Detect which cell encompasses the target text, then output its [x, y] center coordinate. 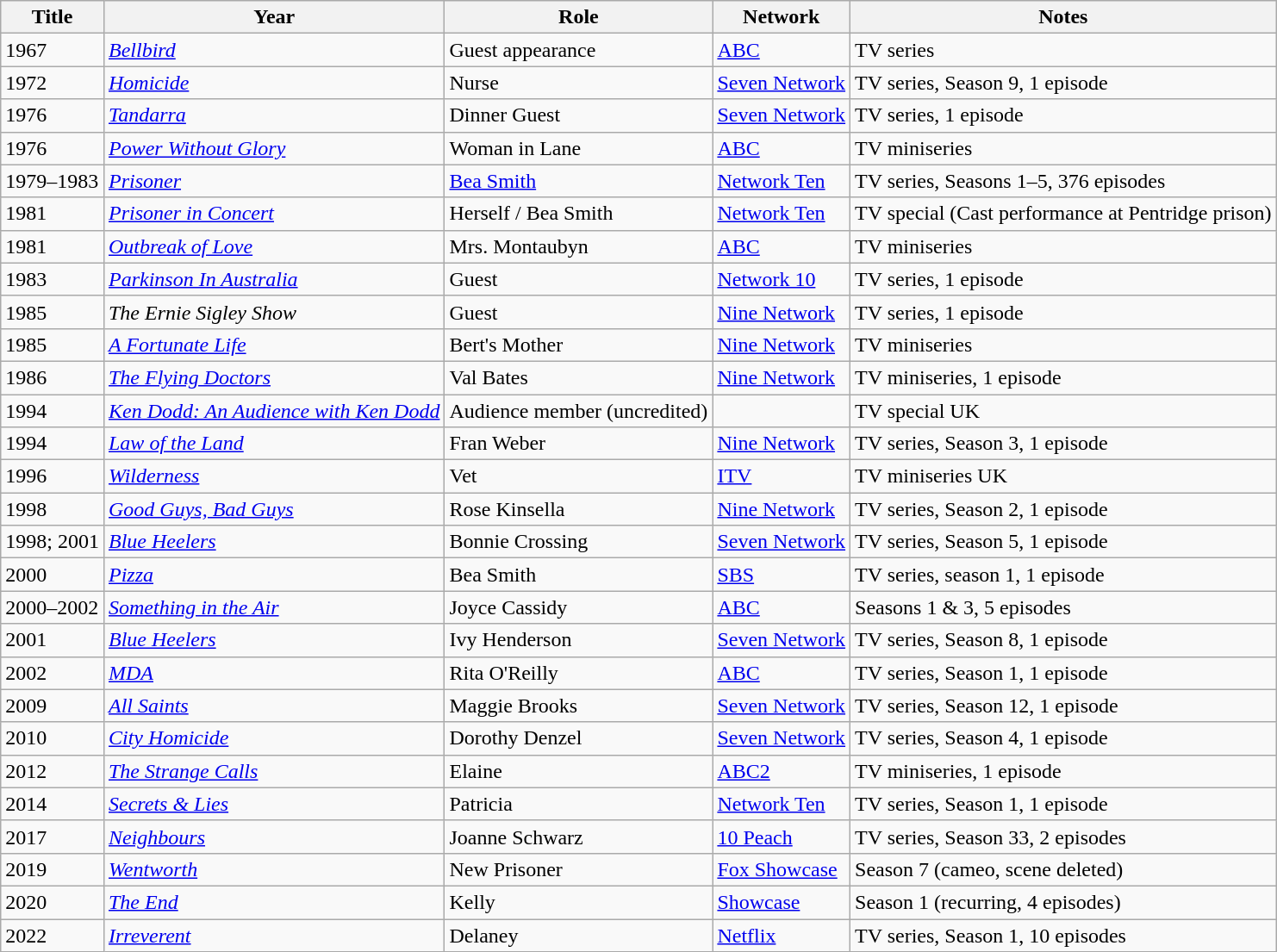
Prisoner [274, 181]
Nurse [579, 83]
All Saints [274, 706]
Kelly [579, 902]
Vet [579, 476]
Neighbours [274, 837]
Rita O'Reilly [579, 673]
1972 [53, 83]
Seasons 1 & 3, 5 episodes [1063, 607]
Ivy Henderson [579, 640]
1979–1983 [53, 181]
Something in the Air [274, 607]
City Homicide [274, 738]
Parkinson In Australia [274, 279]
TV series, Season 2, 1 episode [1063, 509]
Season 7 (cameo, scene deleted) [1063, 869]
TV series, Season 9, 1 episode [1063, 83]
2022 [53, 935]
2014 [53, 804]
1998 [53, 509]
Ken Dodd: An Audience with Ken Dodd [274, 411]
TV series, Season 33, 2 episodes [1063, 837]
Netflix [782, 935]
Audience member (uncredited) [579, 411]
Network 10 [782, 279]
Guest appearance [579, 50]
TV series, Season 4, 1 episode [1063, 738]
TV series, season 1, 1 episode [1063, 575]
2017 [53, 837]
Showcase [782, 902]
TV series, Season 8, 1 episode [1063, 640]
TV special (Cast performance at Pentridge prison) [1063, 214]
Joanne Schwarz [579, 837]
Maggie Brooks [579, 706]
2000 [53, 575]
TV miniseries UK [1063, 476]
Wentworth [274, 869]
2001 [53, 640]
2000–2002 [53, 607]
1967 [53, 50]
Homicide [274, 83]
The Flying Doctors [274, 377]
TV series, Season 5, 1 episode [1063, 542]
Delaney [579, 935]
2020 [53, 902]
Mrs. Montaubyn [579, 246]
2019 [53, 869]
A Fortunate Life [274, 345]
2010 [53, 738]
Rose Kinsella [579, 509]
Title [53, 17]
Dinner Guest [579, 115]
Outbreak of Love [274, 246]
Pizza [274, 575]
Herself / Bea Smith [579, 214]
Joyce Cassidy [579, 607]
Patricia [579, 804]
Val Bates [579, 377]
1998; 2001 [53, 542]
10 Peach [782, 837]
The Ernie Sigley Show [274, 312]
TV series, Season 3, 1 episode [1063, 444]
The Strange Calls [274, 771]
Prisoner in Concert [274, 214]
Notes [1063, 17]
ITV [782, 476]
TV series, Season 12, 1 episode [1063, 706]
Irreverent [274, 935]
New Prisoner [579, 869]
Elaine [579, 771]
2002 [53, 673]
Year [274, 17]
SBS [782, 575]
Secrets & Lies [274, 804]
Bonnie Crossing [579, 542]
1983 [53, 279]
ABC2 [782, 771]
Good Guys, Bad Guys [274, 509]
TV series [1063, 50]
Network [782, 17]
Dorothy Denzel [579, 738]
1986 [53, 377]
Tandarra [274, 115]
2009 [53, 706]
1996 [53, 476]
Bellbird [274, 50]
Wilderness [274, 476]
MDA [274, 673]
Fox Showcase [782, 869]
The End [274, 902]
TV series, Seasons 1–5, 376 episodes [1063, 181]
TV special UK [1063, 411]
Fran Weber [579, 444]
Woman in Lane [579, 148]
TV series, Season 1, 10 episodes [1063, 935]
Role [579, 17]
Power Without Glory [274, 148]
Law of the Land [274, 444]
2012 [53, 771]
Bert's Mother [579, 345]
Season 1 (recurring, 4 episodes) [1063, 902]
